Detect which cell encompasses the target text, then output its (X, Y) center coordinate. 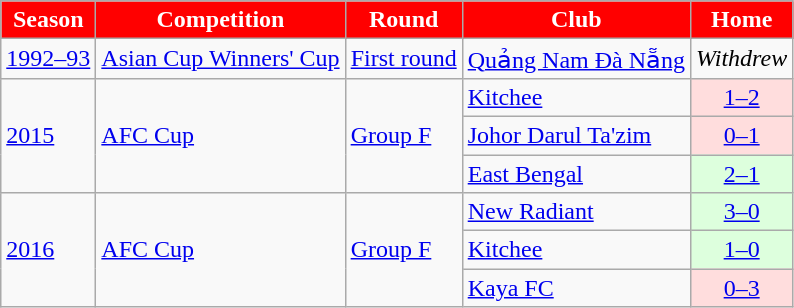
Competition (220, 20)
1992–93 (48, 59)
3–0 (742, 212)
First round (404, 59)
Withdrew (742, 59)
2015 (48, 135)
1–0 (742, 250)
Club (576, 20)
1–2 (742, 97)
Johor Darul Ta'zim (576, 135)
Season (48, 20)
2016 (48, 250)
Round (404, 20)
Asian Cup Winners' Cup (220, 59)
0–1 (742, 135)
2–1 (742, 173)
0–3 (742, 288)
Kaya FC (576, 288)
Home (742, 20)
Quảng Nam Đà Nẵng (576, 59)
East Bengal (576, 173)
New Radiant (576, 212)
